Identify which cell holds the provided text, then report its [X, Y] central coordinate. 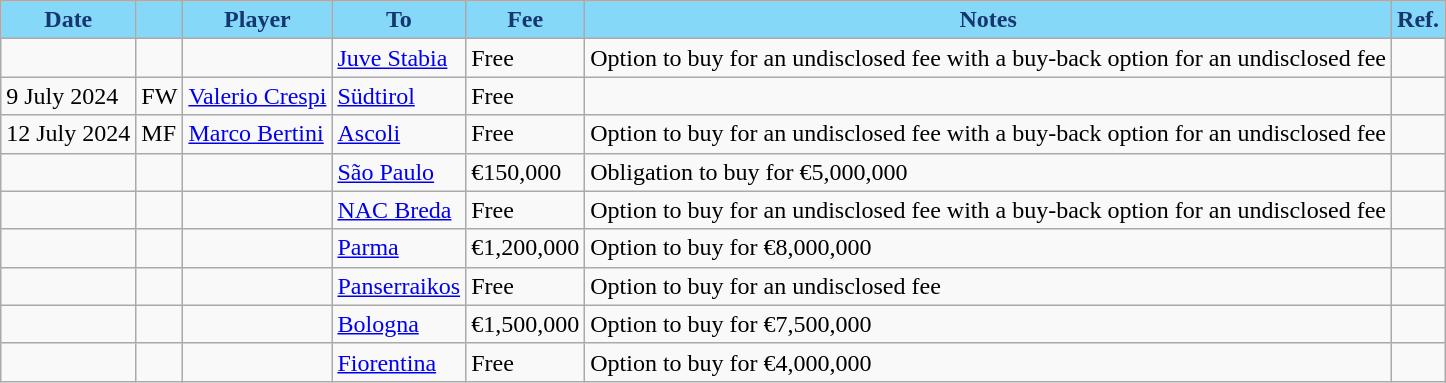
Valerio Crespi [258, 96]
Player [258, 20]
Ref. [1418, 20]
Option to buy for €7,500,000 [988, 324]
São Paulo [399, 172]
Date [68, 20]
12 July 2024 [68, 134]
9 July 2024 [68, 96]
Option to buy for an undisclosed fee [988, 286]
Panserraikos [399, 286]
Südtirol [399, 96]
MF [160, 134]
Ascoli [399, 134]
Obligation to buy for €5,000,000 [988, 172]
€1,200,000 [526, 248]
Bologna [399, 324]
NAC Breda [399, 210]
To [399, 20]
Marco Bertini [258, 134]
Notes [988, 20]
Option to buy for €4,000,000 [988, 362]
Fiorentina [399, 362]
Option to buy for €8,000,000 [988, 248]
Fee [526, 20]
€1,500,000 [526, 324]
FW [160, 96]
€150,000 [526, 172]
Juve Stabia [399, 58]
Parma [399, 248]
